Locate the cell with the specified text and output its (x, y) center coordinate. 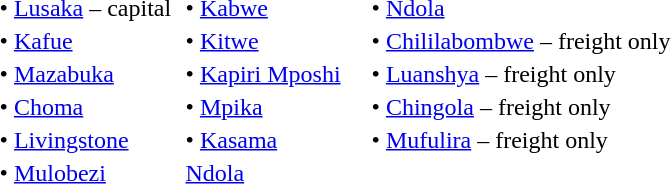
• Mpika (276, 107)
• Kasama (276, 140)
• Kitwe (276, 41)
• Kapiri Mposhi (276, 74)
